Provide the [x, y] coordinate of the cell's center where the given text is located.  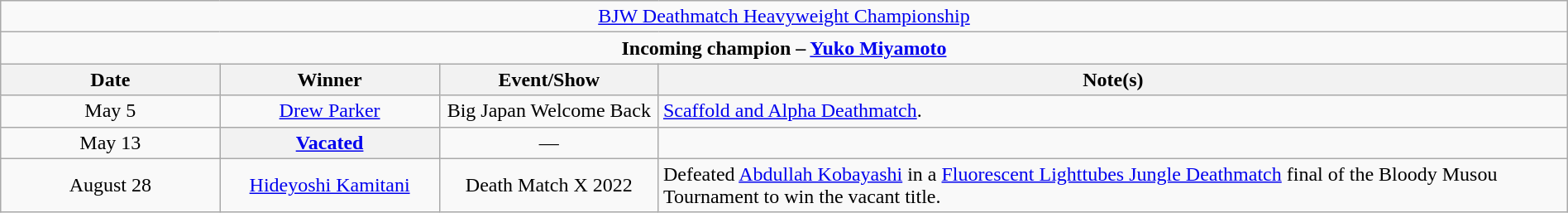
Winner [329, 80]
Big Japan Welcome Back [549, 111]
Death Match X 2022 [549, 186]
Defeated Abdullah Kobayashi in a Fluorescent Lighttubes Jungle Deathmatch final of the Bloody Musou Tournament to win the vacant title. [1113, 186]
Hideyoshi Kamitani [329, 186]
August 28 [111, 186]
May 5 [111, 111]
Vacated [329, 143]
Incoming champion – Yuko Miyamoto [784, 48]
Note(s) [1113, 80]
— [549, 143]
Event/Show [549, 80]
May 13 [111, 143]
Date [111, 80]
BJW Deathmatch Heavyweight Championship [784, 17]
Scaffold and Alpha Deathmatch. [1113, 111]
Drew Parker [329, 111]
